Find where the given text appears and provide that cell's center as [x, y] coordinate. 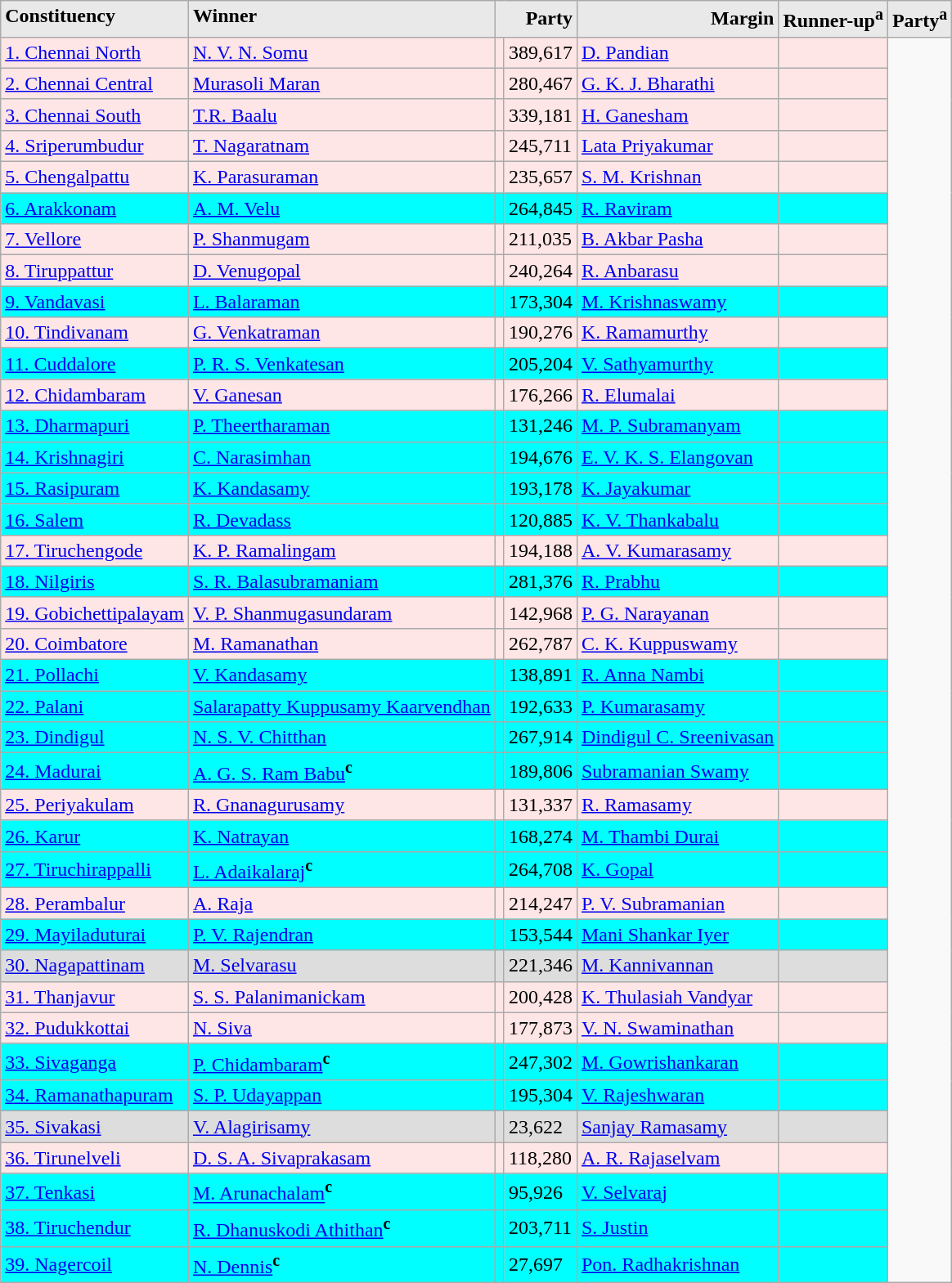
L. Balaraman [342, 302]
N. Dennisc [342, 1264]
V. Alagirisamy [342, 1127]
189,806 [540, 772]
A. R. Rajaselvam [677, 1158]
37. Tenkasi [95, 1192]
R. Anbarasu [677, 271]
Constituency [95, 20]
R. Gnanagurusamy [342, 805]
Pon. Radhakrishnan [677, 1264]
262,787 [540, 644]
131,337 [540, 805]
39. Nagercoil [95, 1264]
245,711 [540, 146]
Mani Shankar Iyer [677, 935]
32. Pudukkottai [95, 1028]
142,968 [540, 612]
194,676 [540, 457]
V. Selvaraj [677, 1192]
K. V. Thankabalu [677, 519]
B. Akbar Pasha [677, 240]
P. V. Subramanian [677, 904]
281,376 [540, 581]
P. Shanmugam [342, 240]
Dindigul C. Sreenivasan [677, 738]
22. Palani [95, 707]
192,633 [540, 707]
P. Chidambaramc [342, 1061]
N. Siva [342, 1028]
N. S. V. Chitthan [342, 738]
27. Tiruchirappalli [95, 870]
M. Ramanathan [342, 644]
168,274 [540, 836]
30. Nagapattinam [95, 966]
190,276 [540, 333]
V. N. Swaminathan [677, 1028]
38. Tiruchendur [95, 1228]
K. Parasuraman [342, 177]
264,708 [540, 870]
P. G. Narayanan [677, 612]
A. G. S. Ram Babuc [342, 772]
M. Krishnaswamy [677, 302]
176,266 [540, 395]
R. Ramasamy [677, 805]
247,302 [540, 1061]
M. Kannivannan [677, 966]
19. Gobichettipalayam [95, 612]
33. Sivaganga [95, 1061]
S. S. Palanimanickam [342, 997]
P. R. S. Venkatesan [342, 364]
K. Gopal [677, 870]
214,247 [540, 904]
L. Adaikalarajc [342, 870]
C. Narasimhan [342, 457]
G. Venkatraman [342, 333]
194,188 [540, 550]
H. Ganesham [677, 114]
34. Ramanathapuram [95, 1096]
153,544 [540, 935]
25. Periyakulam [95, 805]
14. Krishnagiri [95, 457]
K. Thulasiah Vandyar [677, 997]
R. Anna Nambi [677, 675]
D. S. A. Sivaprakasam [342, 1158]
P. V. Rajendran [342, 935]
T.R. Baalu [342, 114]
M. Arunachalamc [342, 1192]
4. Sriperumbudur [95, 146]
8. Tiruppattur [95, 271]
M. P. Subramanyam [677, 426]
28. Perambalur [95, 904]
V. Sathyamurthy [677, 364]
26. Karur [95, 836]
V. Rajeshwaran [677, 1096]
M. Thambi Durai [677, 836]
173,304 [540, 302]
29. Mayiladuturai [95, 935]
20. Coimbatore [95, 644]
A. V. Kumarasamy [677, 550]
M. Gowrishankaran [677, 1061]
31. Thanjavur [95, 997]
V. Ganesan [342, 395]
Salarapatty Kuppusamy Kaarvendhan [342, 707]
Partya [919, 20]
P. Kumarasamy [677, 707]
13. Dharmapuri [95, 426]
23,622 [540, 1127]
339,181 [540, 114]
K. P. Ramalingam [342, 550]
15. Rasipuram [95, 488]
Lata Priyakumar [677, 146]
2. Chennai Central [95, 83]
Runner-upa [833, 20]
24. Madurai [95, 772]
9. Vandavasi [95, 302]
35. Sivakasi [95, 1127]
K. Natrayan [342, 836]
Sanjay Ramasamy [677, 1127]
K. Ramamurthy [677, 333]
S. R. Balasubramaniam [342, 581]
240,264 [540, 271]
Margin [677, 20]
10. Tindivanam [95, 333]
138,891 [540, 675]
E. V. K. S. Elangovan [677, 457]
36. Tirunelveli [95, 1158]
17. Tiruchengode [95, 550]
21. Pollachi [95, 675]
G. K. J. Bharathi [677, 83]
D. Pandian [677, 52]
R. Raviram [677, 209]
S. P. Udayappan [342, 1096]
D. Venugopal [342, 271]
389,617 [540, 52]
A. Raja [342, 904]
M. Selvarasu [342, 966]
Party [536, 20]
P. Theertharaman [342, 426]
3. Chennai South [95, 114]
264,845 [540, 209]
205,204 [540, 364]
12. Chidambaram [95, 395]
K. Kandasamy [342, 488]
S. Justin [677, 1228]
R. Devadass [342, 519]
95,926 [540, 1192]
7. Vellore [95, 240]
23. Dindigul [95, 738]
18. Nilgiris [95, 581]
118,280 [540, 1158]
27,697 [540, 1264]
195,304 [540, 1096]
5. Chengalpattu [95, 177]
235,657 [540, 177]
177,873 [540, 1028]
V. P. Shanmugasundaram [342, 612]
203,711 [540, 1228]
193,178 [540, 488]
6. Arakkonam [95, 209]
120,885 [540, 519]
221,346 [540, 966]
131,246 [540, 426]
Murasoli Maran [342, 83]
R. Dhanuskodi Athithanc [342, 1228]
R. Elumalai [677, 395]
R. Prabhu [677, 581]
Winner [342, 20]
N. V. N. Somu [342, 52]
T. Nagaratnam [342, 146]
Subramanian Swamy [677, 772]
267,914 [540, 738]
211,035 [540, 240]
V. Kandasamy [342, 675]
11. Cuddalore [95, 364]
16. Salem [95, 519]
1. Chennai North [95, 52]
C. K. Kuppuswamy [677, 644]
200,428 [540, 997]
A. M. Velu [342, 209]
S. M. Krishnan [677, 177]
280,467 [540, 83]
K. Jayakumar [677, 488]
